Detect which cell encompasses the target text, then output its (X, Y) center coordinate. 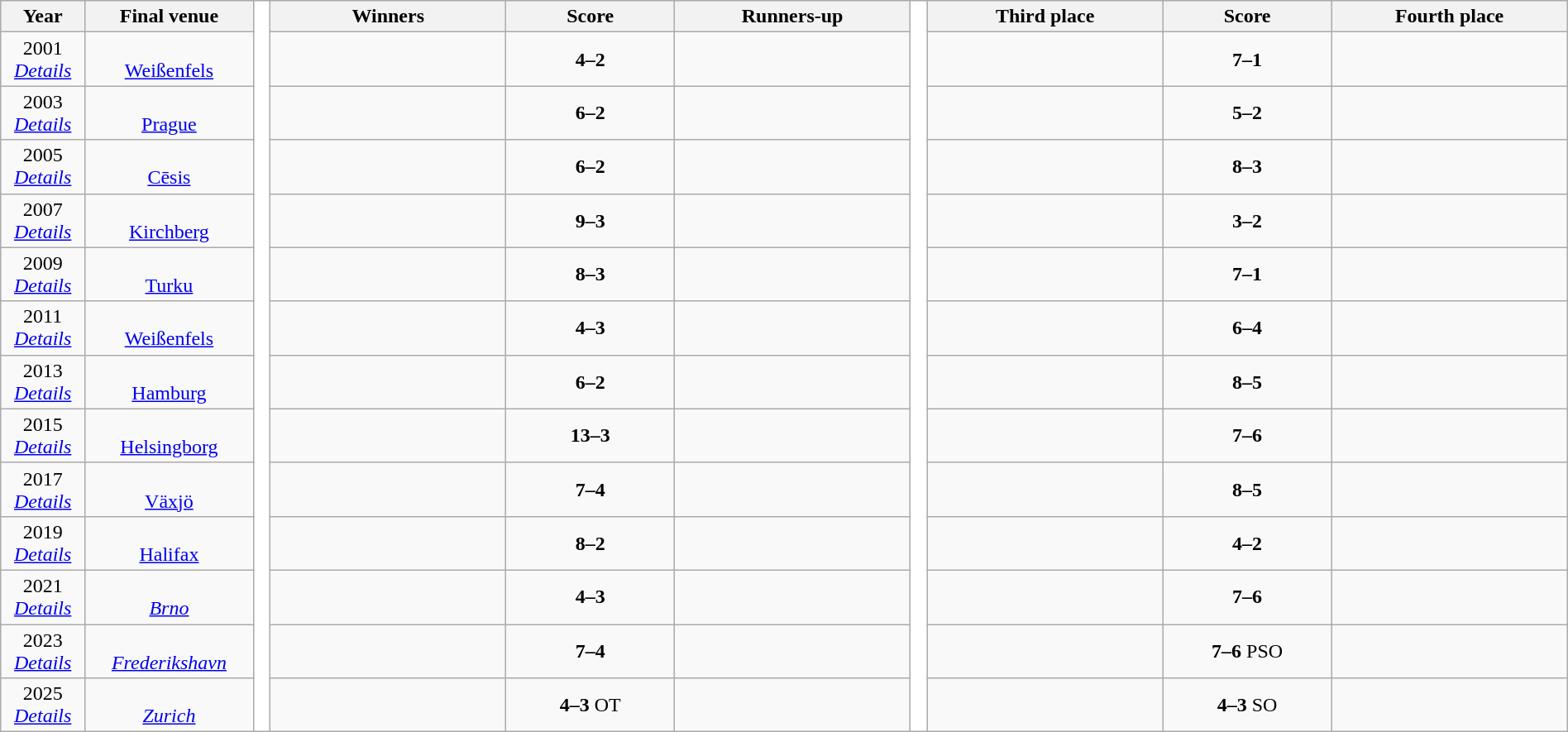
Hamburg (170, 382)
2017 Details (43, 490)
7–6 PSO (1247, 650)
2023 Details (43, 650)
Frederikshavn (170, 650)
Cēsis (170, 167)
Brno (170, 597)
2005 Details (43, 167)
2021 Details (43, 597)
2013 Details (43, 382)
Final venue (170, 17)
2009 Details (43, 275)
Fourth place (1449, 17)
2003 Details (43, 112)
4–3 SO (1247, 705)
Turku (170, 275)
Prague (170, 112)
2001 Details (43, 60)
2025 Details (43, 705)
2019 Details (43, 543)
9–3 (590, 220)
2011 Details (43, 328)
Year (43, 17)
2007 Details (43, 220)
Kirchberg (170, 220)
Helsingborg (170, 435)
8–2 (590, 543)
Runners-up (792, 17)
Växjö (170, 490)
Third place (1045, 17)
4–3 OT (590, 705)
3–2 (1247, 220)
Zurich (170, 705)
13–3 (590, 435)
5–2 (1247, 112)
Halifax (170, 543)
6–4 (1247, 328)
2015 Details (43, 435)
Winners (389, 17)
